Output the [X, Y] coordinate of the center of the cell containing the given text.  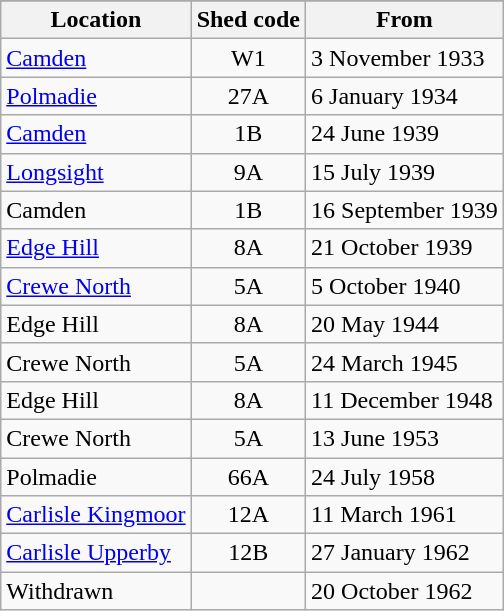
Longsight [96, 172]
27A [248, 96]
27 January 1962 [405, 553]
16 September 1939 [405, 210]
Shed code [248, 20]
9A [248, 172]
Location [96, 20]
20 October 1962 [405, 591]
W1 [248, 58]
Carlisle Kingmoor [96, 515]
15 July 1939 [405, 172]
11 December 1948 [405, 400]
3 November 1933 [405, 58]
Withdrawn [96, 591]
20 May 1944 [405, 324]
13 June 1953 [405, 438]
Carlisle Upperby [96, 553]
24 June 1939 [405, 134]
5 October 1940 [405, 286]
24 July 1958 [405, 477]
11 March 1961 [405, 515]
6 January 1934 [405, 96]
66A [248, 477]
12A [248, 515]
21 October 1939 [405, 248]
12B [248, 553]
24 March 1945 [405, 362]
From [405, 20]
